Find where the given text appears and provide that cell's center as (X, Y) coordinate. 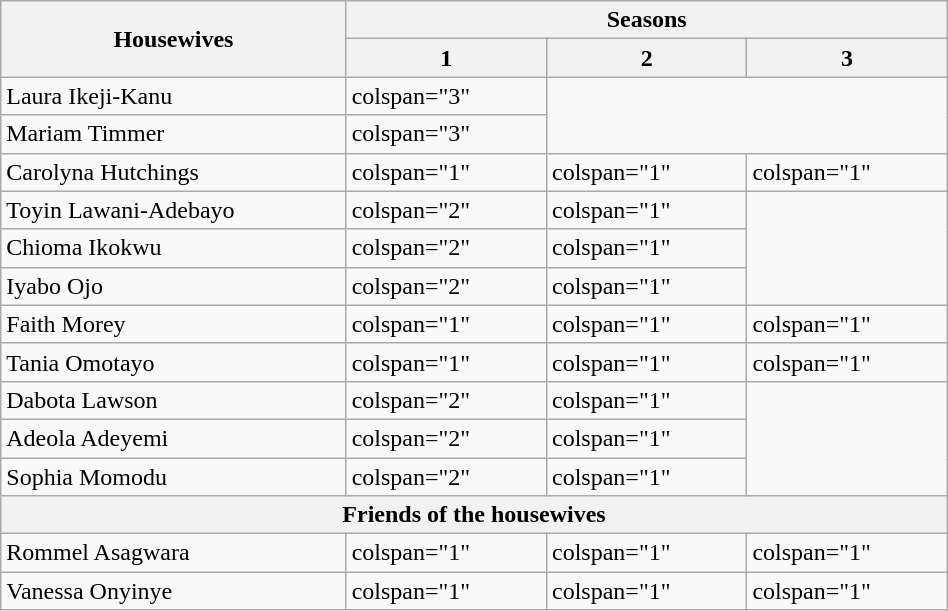
Dabota Lawson (174, 400)
Tania Omotayo (174, 362)
Iyabo Ojo (174, 286)
Toyin Lawani-Adebayo (174, 210)
Rommel Asagwara (174, 553)
Laura Ikeji-Kanu (174, 96)
Adeola Adeyemi (174, 438)
Housewives (174, 39)
Sophia Momodu (174, 477)
2 (647, 58)
3 (847, 58)
Seasons (646, 20)
Faith Morey (174, 324)
Friends of the housewives (474, 515)
Vanessa Onyinye (174, 591)
Chioma Ikokwu (174, 248)
Carolyna Hutchings (174, 172)
Mariam Timmer (174, 134)
1 (446, 58)
